Find where the given text appears and provide that cell's center as [X, Y] coordinate. 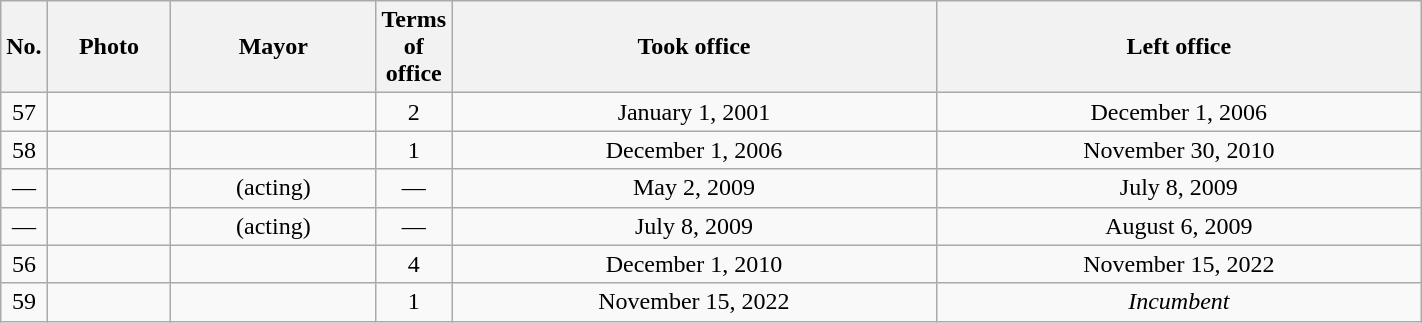
Left office [1178, 47]
4 [414, 264]
Mayor [274, 47]
Took office [694, 47]
No. [24, 47]
December 1, 2010 [694, 264]
November 30, 2010 [1178, 150]
August 6, 2009 [1178, 226]
57 [24, 112]
2 [414, 112]
59 [24, 302]
Photo [109, 47]
Terms of office [414, 47]
January 1, 2001 [694, 112]
May 2, 2009 [694, 188]
58 [24, 150]
56 [24, 264]
Incumbent [1178, 302]
